Identify which cell holds the provided text, then report its [x, y] central coordinate. 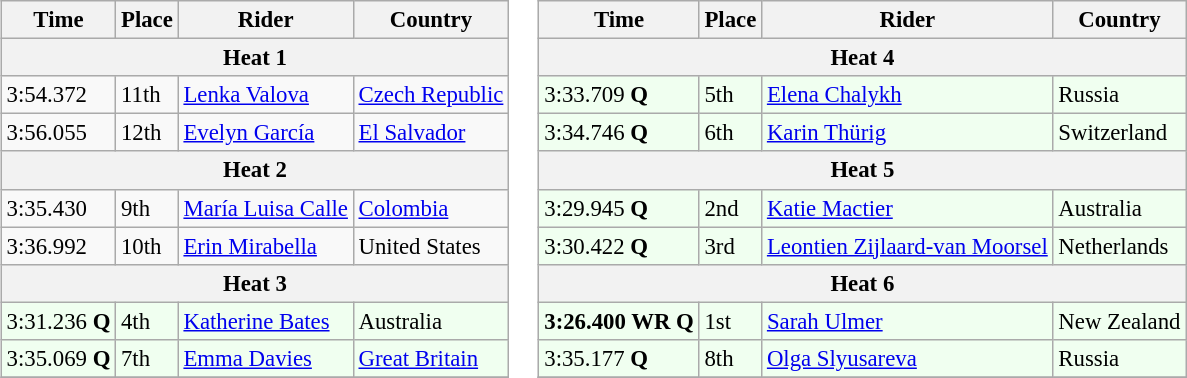
4th [147, 321]
3:33.709 Q [619, 95]
Switzerland [1120, 133]
Olga Slyusareva [908, 358]
3:35.430 [58, 208]
3:56.055 [58, 133]
Erin Mirabella [266, 246]
9th [147, 208]
Emma Davies [266, 358]
Heat 4 [862, 58]
7th [147, 358]
United States [430, 246]
Evelyn García [266, 133]
Heat 5 [862, 170]
3:31.236 Q [58, 321]
Karin Thürig [908, 133]
11th [147, 95]
Katherine Bates [266, 321]
María Luisa Calle [266, 208]
Heat 1 [254, 58]
3:36.992 [58, 246]
2nd [730, 208]
Colombia [430, 208]
Katie Mactier [908, 208]
New Zealand [1120, 321]
Great Britain [430, 358]
Heat 2 [254, 170]
3:34.746 Q [619, 133]
3:29.945 Q [619, 208]
12th [147, 133]
3:35.069 Q [58, 358]
1st [730, 321]
6th [730, 133]
3rd [730, 246]
Heat 6 [862, 283]
Leontien Zijlaard-van Moorsel [908, 246]
Lenka Valova [266, 95]
5th [730, 95]
3:35.177 Q [619, 358]
10th [147, 246]
3:30.422 Q [619, 246]
Netherlands [1120, 246]
Sarah Ulmer [908, 321]
8th [730, 358]
Elena Chalykh [908, 95]
El Salvador [430, 133]
3:54.372 [58, 95]
3:26.400 WR Q [619, 321]
Czech Republic [430, 95]
Heat 3 [254, 283]
